Return (x, y) of the center of cell containing provided text 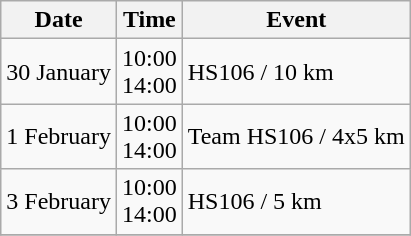
HS106 / 10 km (296, 72)
HS106 / 5 km (296, 202)
1 February (59, 136)
Team HS106 / 4x5 km (296, 136)
Time (149, 20)
Date (59, 20)
3 February (59, 202)
30 January (59, 72)
Event (296, 20)
